Determine the (x, y) coordinate at the center of the cell enclosing the given text.  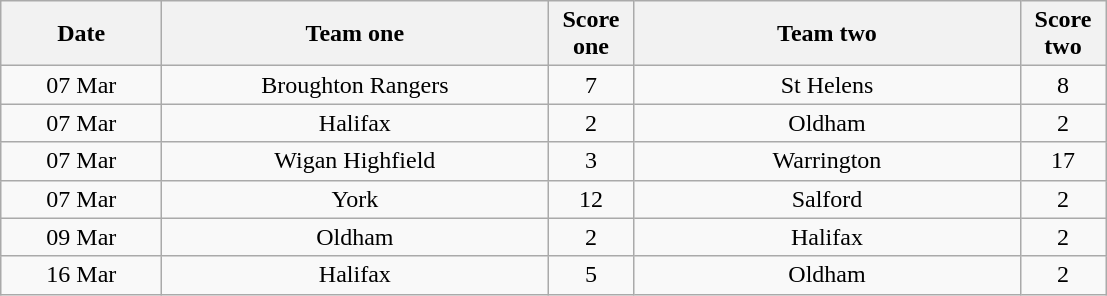
Team two (827, 34)
York (355, 199)
09 Mar (82, 237)
Wigan Highfield (355, 161)
Team one (355, 34)
Broughton Rangers (355, 85)
St Helens (827, 85)
7 (591, 85)
Salford (827, 199)
5 (591, 275)
Warrington (827, 161)
Score one (591, 34)
12 (591, 199)
3 (591, 161)
8 (1063, 85)
16 Mar (82, 275)
Score two (1063, 34)
17 (1063, 161)
Date (82, 34)
